Output the (x, y) coordinate of the center of the cell containing the given text.  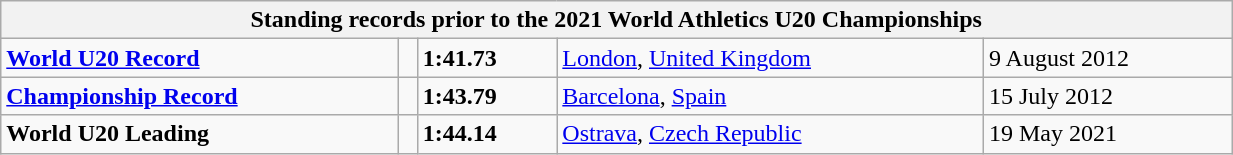
1:43.79 (487, 96)
Barcelona, Spain (770, 96)
Standing records prior to the 2021 World Athletics U20 Championships (616, 20)
15 July 2012 (1107, 96)
1:41.73 (487, 58)
9 August 2012 (1107, 58)
Ostrava, Czech Republic (770, 134)
World U20 Leading (200, 134)
World U20 Record (200, 58)
1:44.14 (487, 134)
Championship Record (200, 96)
19 May 2021 (1107, 134)
London, United Kingdom (770, 58)
